Return the (x, y) coordinate for the center point of the cell that contains the specified text.  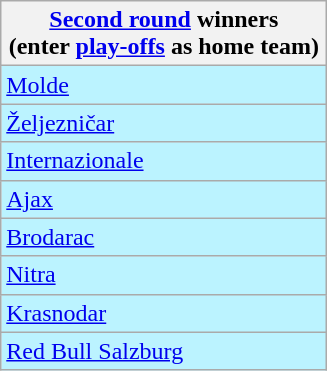
Nitra (164, 275)
Internazionale (164, 161)
Molde (164, 85)
Red Bull Salzburg (164, 351)
Krasnodar (164, 313)
Željezničar (164, 123)
Brodarac (164, 237)
Ajax (164, 199)
Second round winners(enter play-offs as home team) (164, 34)
